Find where the given text appears and provide that cell's center as [x, y] coordinate. 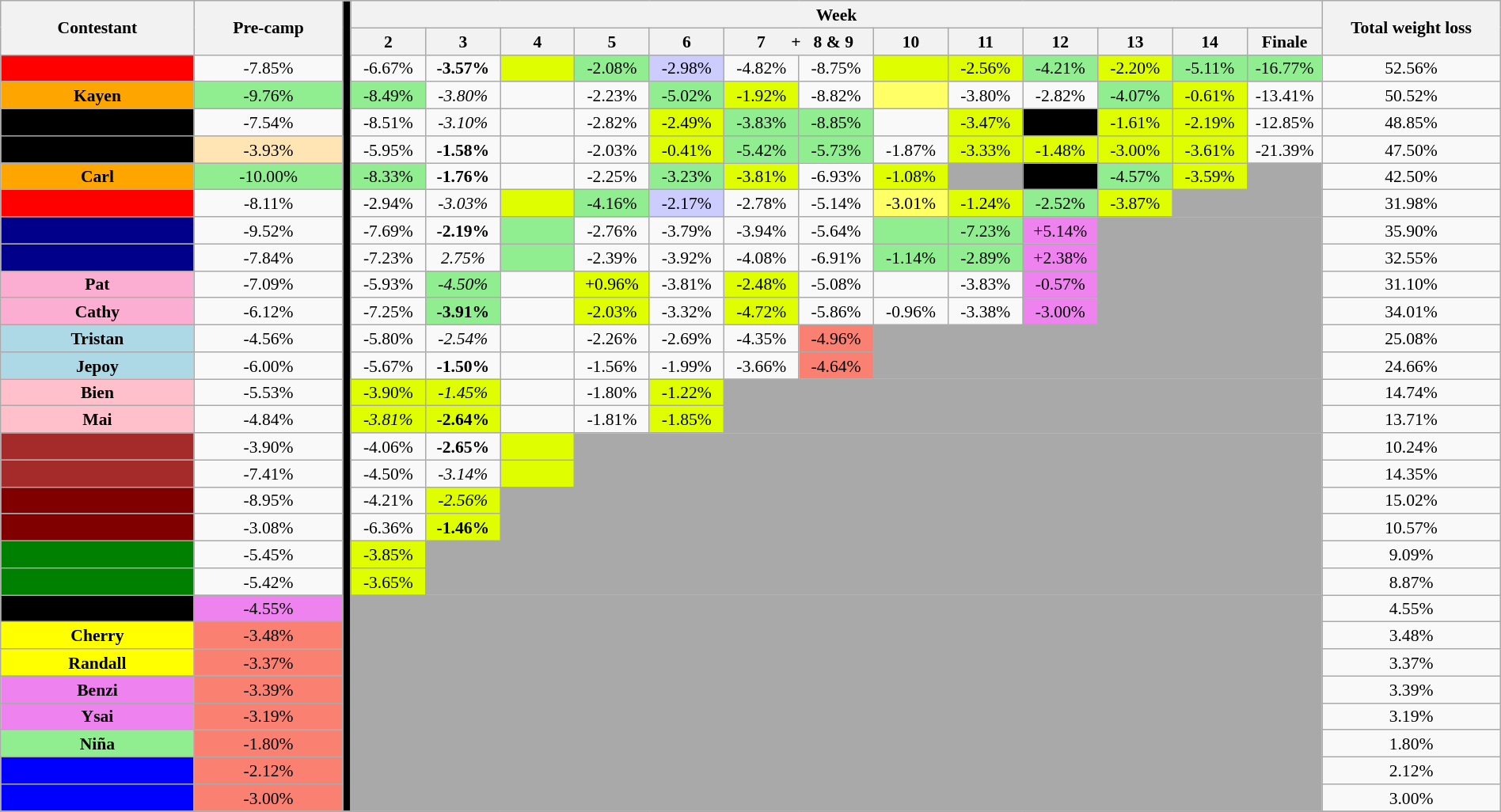
3.48% [1411, 636]
-12.85% [1284, 123]
-4.56% [268, 339]
-5.02% [686, 96]
-4.07% [1134, 96]
-2.98% [686, 68]
-7.69% [388, 230]
-13.41% [1284, 96]
-3.38% [986, 312]
-7.25% [388, 312]
-6.93% [836, 176]
-9.76% [268, 96]
-2.94% [388, 203]
-5.80% [388, 339]
-2.89% [986, 257]
-8.85% [836, 123]
Cherry [97, 636]
-3.37% [268, 662]
-16.77% [1284, 68]
4.55% [1411, 609]
-4.72% [762, 312]
Pat [97, 284]
-3.79% [686, 230]
10 [910, 41]
31.98% [1411, 203]
-6.67% [388, 68]
-8.95% [268, 500]
Niña [97, 744]
2.75% [463, 257]
-3.91% [463, 312]
-2.52% [1060, 203]
-0.61% [1210, 96]
-3.66% [762, 366]
-4.55% [268, 609]
-3.87% [1134, 203]
-4.57% [1134, 176]
-3.39% [268, 689]
-9.52% [268, 230]
-2.64% [463, 419]
-5.45% [268, 555]
-8.33% [388, 176]
-3.85% [388, 555]
-1.81% [612, 419]
-2.25% [612, 176]
31.10% [1411, 284]
-2.78% [762, 203]
13.71% [1411, 419]
-2.39% [612, 257]
-1.99% [686, 366]
3 [463, 41]
-4.82% [762, 68]
-0.57% [1060, 284]
-3.57% [463, 68]
-3.23% [686, 176]
5 [612, 41]
-1.48% [1060, 150]
-5.73% [836, 150]
-3.08% [268, 528]
-3.03% [463, 203]
-1.14% [910, 257]
-5.64% [836, 230]
-2.12% [268, 771]
Total weight loss [1411, 28]
-6.00% [268, 366]
3.00% [1411, 798]
-8.82% [836, 96]
15.02% [1411, 500]
-7.41% [268, 473]
-2.54% [463, 339]
Mai [97, 419]
Tristan [97, 339]
-0.96% [910, 312]
Benzi [97, 689]
42.50% [1411, 176]
1.80% [1411, 744]
24.66% [1411, 366]
-3.94% [762, 230]
-3.59% [1210, 176]
-21.39% [1284, 150]
-3.19% [268, 716]
Pre-camp [268, 28]
-3.93% [268, 150]
+2.38% [1060, 257]
8.87% [1411, 582]
-3.47% [986, 123]
-1.45% [463, 393]
-8.11% [268, 203]
3.39% [1411, 689]
-3.61% [1210, 150]
-1.61% [1134, 123]
+5.14% [1060, 230]
Carl [97, 176]
Ysai [97, 716]
-1.85% [686, 419]
-5.86% [836, 312]
-2.23% [612, 96]
-4.64% [836, 366]
48.85% [1411, 123]
-7.84% [268, 257]
11 [986, 41]
13 [1134, 41]
-5.53% [268, 393]
-7.54% [268, 123]
-6.36% [388, 528]
-5.11% [1210, 68]
-2.08% [612, 68]
-2.48% [762, 284]
-2.17% [686, 203]
-1.46% [463, 528]
35.90% [1411, 230]
9.09% [1411, 555]
47.50% [1411, 150]
34.01% [1411, 312]
-2.26% [612, 339]
Cathy [97, 312]
6 [686, 41]
-5.14% [836, 203]
-8.49% [388, 96]
-1.22% [686, 393]
-7.09% [268, 284]
-1.92% [762, 96]
-3.10% [463, 123]
-2.69% [686, 339]
-5.93% [388, 284]
32.55% [1411, 257]
25.08% [1411, 339]
-6.12% [268, 312]
2 [388, 41]
-1.87% [910, 150]
4 [538, 41]
-5.67% [388, 366]
-1.50% [463, 366]
-3.48% [268, 636]
-1.24% [986, 203]
Contestant [97, 28]
-10.00% [268, 176]
12 [1060, 41]
+0.96% [612, 284]
-1.58% [463, 150]
-2.76% [612, 230]
-1.08% [910, 176]
-5.08% [836, 284]
14 [1210, 41]
-3.32% [686, 312]
-4.16% [612, 203]
-3.14% [463, 473]
-3.65% [388, 582]
10.57% [1411, 528]
10.24% [1411, 446]
-2.49% [686, 123]
-4.96% [836, 339]
-4.06% [388, 446]
-2.20% [1134, 68]
Finale [1284, 41]
-4.08% [762, 257]
-4.84% [268, 419]
Week [836, 14]
Jepoy [97, 366]
2.12% [1411, 771]
Randall [97, 662]
14.35% [1411, 473]
3.37% [1411, 662]
50.52% [1411, 96]
-1.76% [463, 176]
-8.75% [836, 68]
-3.33% [986, 150]
-3.01% [910, 203]
52.56% [1411, 68]
-0.41% [686, 150]
-8.51% [388, 123]
3.19% [1411, 716]
Kayen [97, 96]
-7.85% [268, 68]
-5.95% [388, 150]
-1.56% [612, 366]
-2.65% [463, 446]
7 + 8 & 9 [800, 41]
-3.92% [686, 257]
-6.91% [836, 257]
14.74% [1411, 393]
Bien [97, 393]
-4.35% [762, 339]
